Extract the (X, Y) coordinate from the center of the cell holding the provided text.  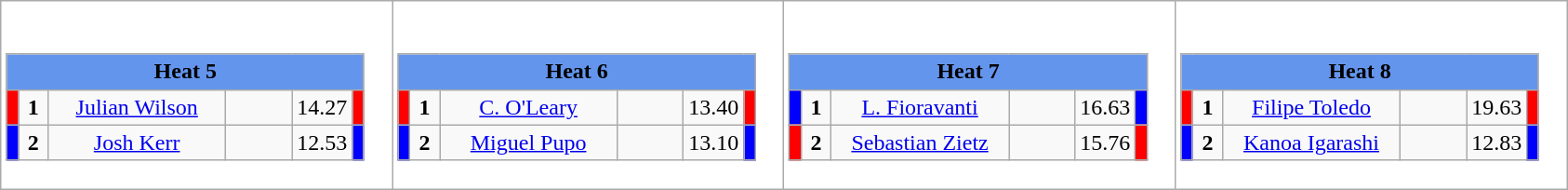
Miguel Pupo (528, 142)
14.27 (322, 107)
16.63 (1105, 107)
13.10 (714, 142)
Josh Kerr (138, 142)
Heat 6 1 C. O'Leary 13.40 2 Miguel Pupo 13.10 (588, 95)
15.76 (1105, 142)
Sebastian Zietz (921, 142)
Heat 8 1 Filipe Toledo 19.63 2 Kanoa Igarashi 12.83 (1371, 95)
Heat 6 (577, 72)
19.63 (1497, 107)
13.40 (714, 107)
Filipe Toledo (1311, 107)
C. O'Leary (528, 107)
Heat 8 (1360, 72)
Kanoa Igarashi (1311, 142)
Heat 7 (968, 72)
L. Fioravanti (921, 107)
Heat 7 1 L. Fioravanti 16.63 2 Sebastian Zietz 15.76 (980, 95)
12.83 (1497, 142)
Heat 5 1 Julian Wilson 14.27 2 Josh Kerr 12.53 (197, 95)
Heat 5 (185, 72)
Julian Wilson (138, 107)
12.53 (322, 142)
